Extract the [x, y] coordinate from the center of the cell holding the provided text.  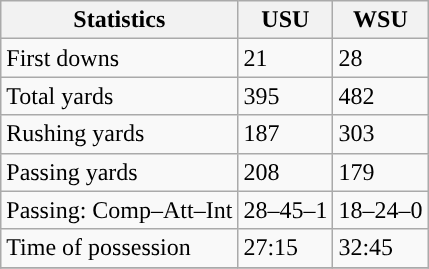
482 [380, 96]
WSU [380, 20]
32:45 [380, 248]
Passing: Comp–Att–Int [120, 210]
179 [380, 172]
Total yards [120, 96]
28–45–1 [286, 210]
Passing yards [120, 172]
21 [286, 58]
Time of possession [120, 248]
First downs [120, 58]
27:15 [286, 248]
USU [286, 20]
395 [286, 96]
208 [286, 172]
28 [380, 58]
Statistics [120, 20]
303 [380, 134]
18–24–0 [380, 210]
Rushing yards [120, 134]
187 [286, 134]
